Find where the given text appears and provide that cell's center as (X, Y) coordinate. 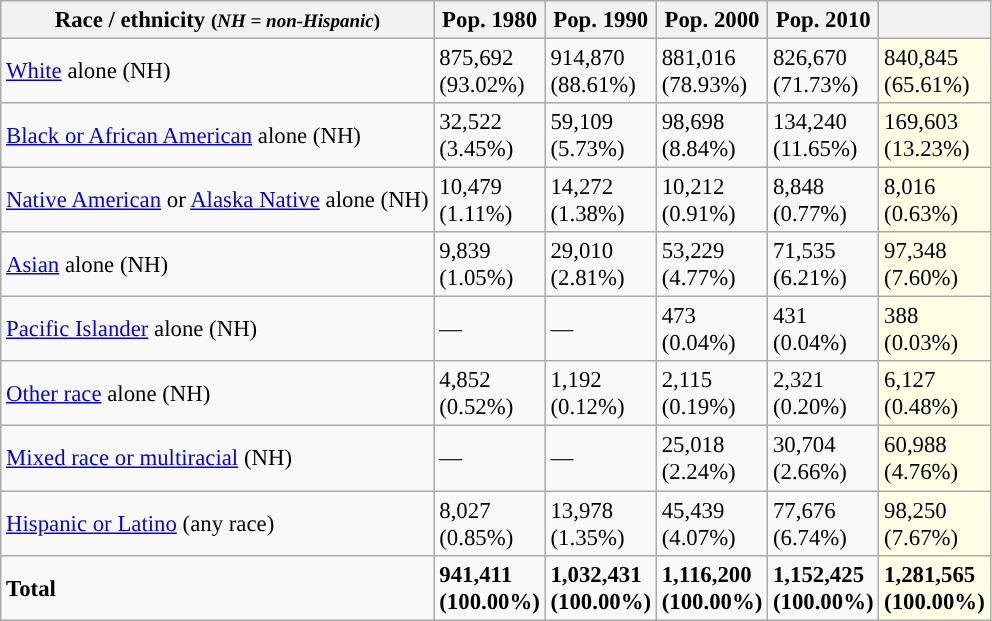
914,870(88.61%) (600, 72)
473(0.04%) (712, 330)
13,978(1.35%) (600, 524)
71,535(6.21%) (824, 264)
Total (218, 588)
98,698(8.84%) (712, 136)
826,670(71.73%) (824, 72)
Pop. 1980 (490, 20)
Native American or Alaska Native alone (NH) (218, 200)
2,115(0.19%) (712, 394)
77,676(6.74%) (824, 524)
60,988(4.76%) (934, 458)
Pacific Islander alone (NH) (218, 330)
Pop. 2000 (712, 20)
431(0.04%) (824, 330)
59,109(5.73%) (600, 136)
8,027(0.85%) (490, 524)
Pop. 1990 (600, 20)
169,603(13.23%) (934, 136)
881,016(78.93%) (712, 72)
White alone (NH) (218, 72)
10,212(0.91%) (712, 200)
Hispanic or Latino (any race) (218, 524)
134,240(11.65%) (824, 136)
30,704(2.66%) (824, 458)
941,411(100.00%) (490, 588)
97,348(7.60%) (934, 264)
Race / ethnicity (NH = non-Hispanic) (218, 20)
25,018(2.24%) (712, 458)
29,010(2.81%) (600, 264)
8,016(0.63%) (934, 200)
10,479(1.11%) (490, 200)
45,439(4.07%) (712, 524)
1,192(0.12%) (600, 394)
Asian alone (NH) (218, 264)
1,281,565(100.00%) (934, 588)
2,321(0.20%) (824, 394)
875,692(93.02%) (490, 72)
4,852(0.52%) (490, 394)
14,272(1.38%) (600, 200)
98,250(7.67%) (934, 524)
6,127(0.48%) (934, 394)
Mixed race or multiracial (NH) (218, 458)
388(0.03%) (934, 330)
Pop. 2010 (824, 20)
1,152,425(100.00%) (824, 588)
53,229(4.77%) (712, 264)
Black or African American alone (NH) (218, 136)
8,848(0.77%) (824, 200)
9,839(1.05%) (490, 264)
Other race alone (NH) (218, 394)
840,845(65.61%) (934, 72)
1,116,200(100.00%) (712, 588)
1,032,431(100.00%) (600, 588)
32,522(3.45%) (490, 136)
